Return [x, y] of the center of cell containing provided text 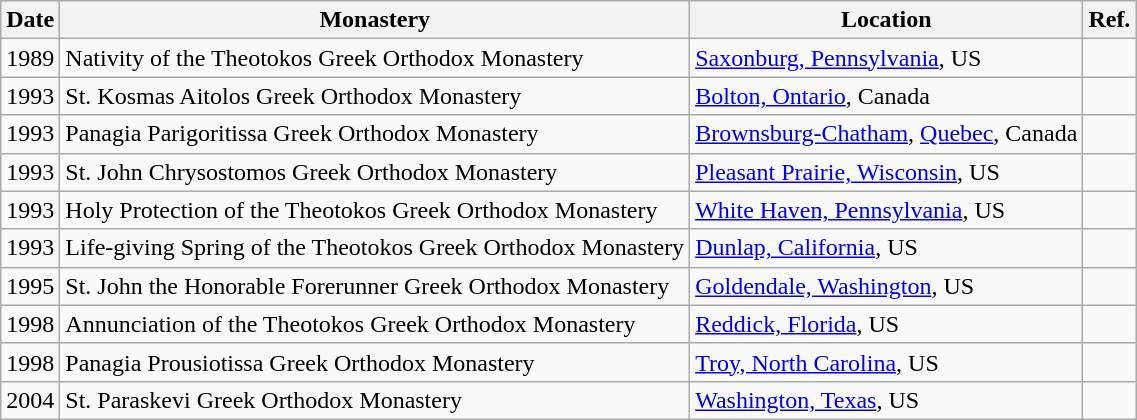
Troy, North Carolina, US [886, 362]
Dunlap, California, US [886, 248]
Panagia Prousiotissa Greek Orthodox Monastery [375, 362]
St. Paraskevi Greek Orthodox Monastery [375, 400]
Monastery [375, 20]
Panagia Parigoritissa Greek Orthodox Monastery [375, 134]
Brownsburg-Chatham, Quebec, Canada [886, 134]
Holy Protection of the Theotokos Greek Orthodox Monastery [375, 210]
St. John the Honorable Forerunner Greek Orthodox Monastery [375, 286]
Nativity of the Theotokos Greek Orthodox Monastery [375, 58]
2004 [30, 400]
1995 [30, 286]
White Haven, Pennsylvania, US [886, 210]
Bolton, Ontario, Canada [886, 96]
Annunciation of the Theotokos Greek Orthodox Monastery [375, 324]
Ref. [1110, 20]
Life-giving Spring of the Theotokos Greek Orthodox Monastery [375, 248]
1989 [30, 58]
St. John Chrysostomos Greek Orthodox Monastery [375, 172]
Location [886, 20]
Pleasant Prairie, Wisconsin, US [886, 172]
Saxonburg, Pennsylvania, US [886, 58]
Goldendale, Washington, US [886, 286]
Washington, Texas, US [886, 400]
St. Kosmas Aitolos Greek Orthodox Monastery [375, 96]
Date [30, 20]
Reddick, Florida, US [886, 324]
